Return the (X, Y) coordinate for the center point of the cell that contains the specified text.  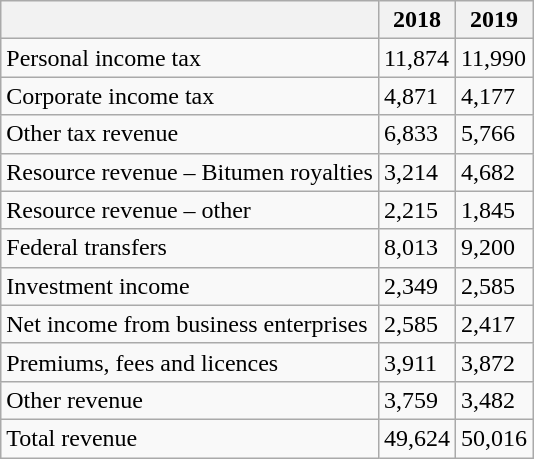
2,215 (416, 210)
3,214 (416, 172)
Resource revenue – Bitumen royalties (190, 172)
Other tax revenue (190, 134)
5,766 (494, 134)
Corporate income tax (190, 96)
9,200 (494, 248)
4,871 (416, 96)
11,874 (416, 58)
3,759 (416, 400)
49,624 (416, 438)
Federal transfers (190, 248)
3,872 (494, 362)
Personal income tax (190, 58)
50,016 (494, 438)
6,833 (416, 134)
4,177 (494, 96)
11,990 (494, 58)
Other revenue (190, 400)
1,845 (494, 210)
3,911 (416, 362)
Premiums, fees and licences (190, 362)
3,482 (494, 400)
Resource revenue – other (190, 210)
4,682 (494, 172)
2019 (494, 20)
2,417 (494, 324)
2,349 (416, 286)
Net income from business enterprises (190, 324)
8,013 (416, 248)
Investment income (190, 286)
Total revenue (190, 438)
2018 (416, 20)
